Find where the given text appears and provide that cell's center as [x, y] coordinate. 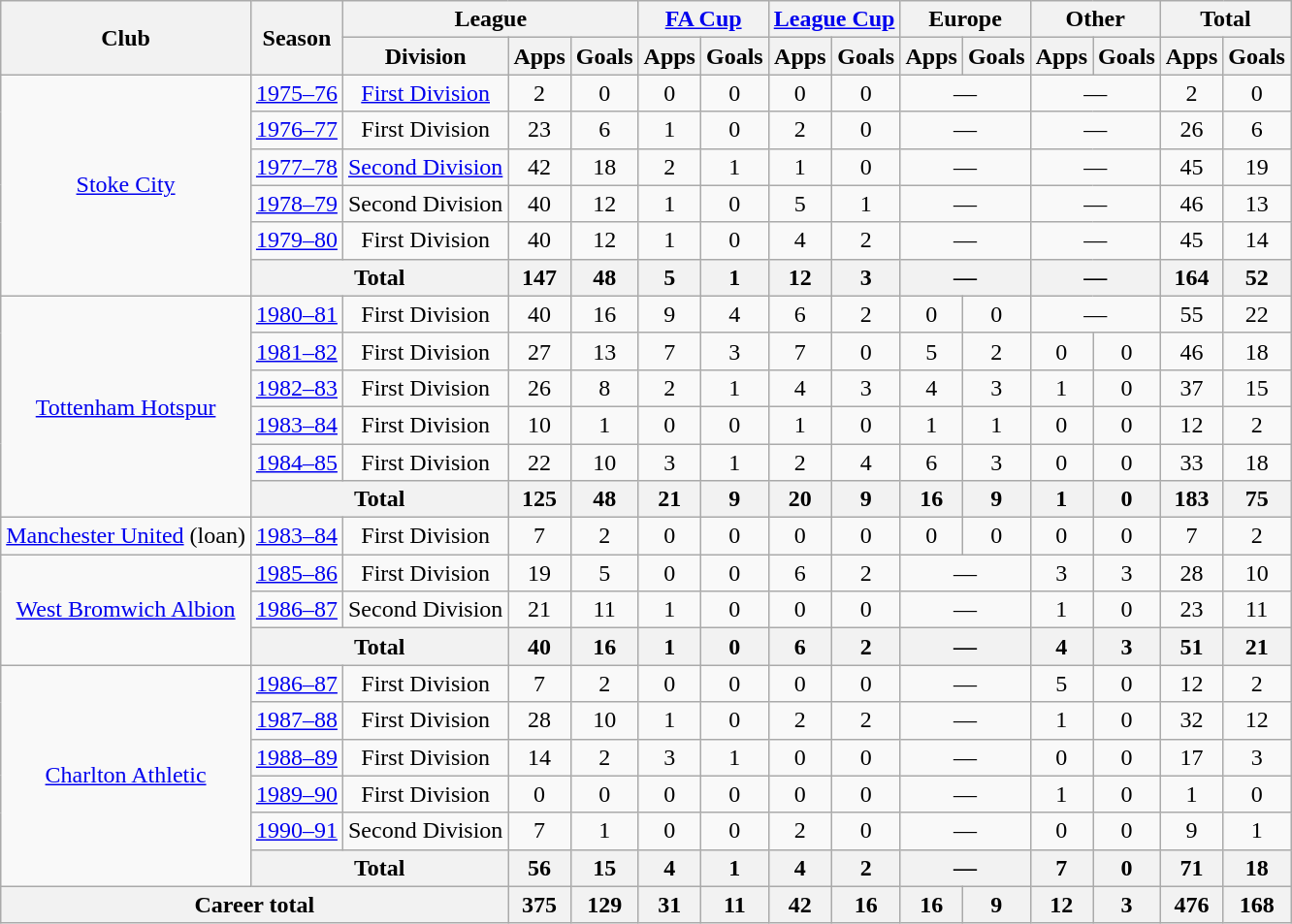
125 [539, 499]
37 [1191, 388]
League Cup [834, 19]
168 [1257, 905]
17 [1191, 757]
8 [604, 388]
375 [539, 905]
476 [1191, 905]
1976–77 [297, 130]
56 [539, 868]
1989–90 [297, 794]
1975–76 [297, 93]
147 [539, 277]
Europe [965, 19]
1990–91 [297, 831]
West Bromwich Albion [126, 610]
1979–80 [297, 240]
Stoke City [126, 185]
Career total [254, 905]
20 [799, 499]
75 [1257, 499]
1987–88 [297, 720]
Season [297, 38]
129 [604, 905]
55 [1191, 314]
51 [1191, 647]
164 [1191, 277]
1980–81 [297, 314]
27 [539, 351]
183 [1191, 499]
Club [126, 38]
1984–85 [297, 462]
1981–82 [297, 351]
Charlton Athletic [126, 776]
32 [1191, 720]
1977–78 [297, 167]
33 [1191, 462]
Other [1095, 19]
1988–89 [297, 757]
1985–86 [297, 573]
71 [1191, 868]
1978–79 [297, 204]
Division [425, 56]
52 [1257, 277]
League [491, 19]
Manchester United (loan) [126, 536]
1982–83 [297, 388]
Tottenham Hotspur [126, 406]
31 [669, 905]
FA Cup [703, 19]
